Capture the cell that displays the provided text and extract its [X, Y] central coordinate. 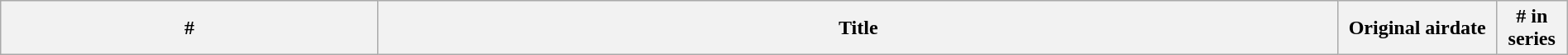
# [190, 28]
Title [858, 28]
Original airdate [1417, 28]
# in series [1532, 28]
